Capture the cell that displays the provided text and extract its (x, y) central coordinate. 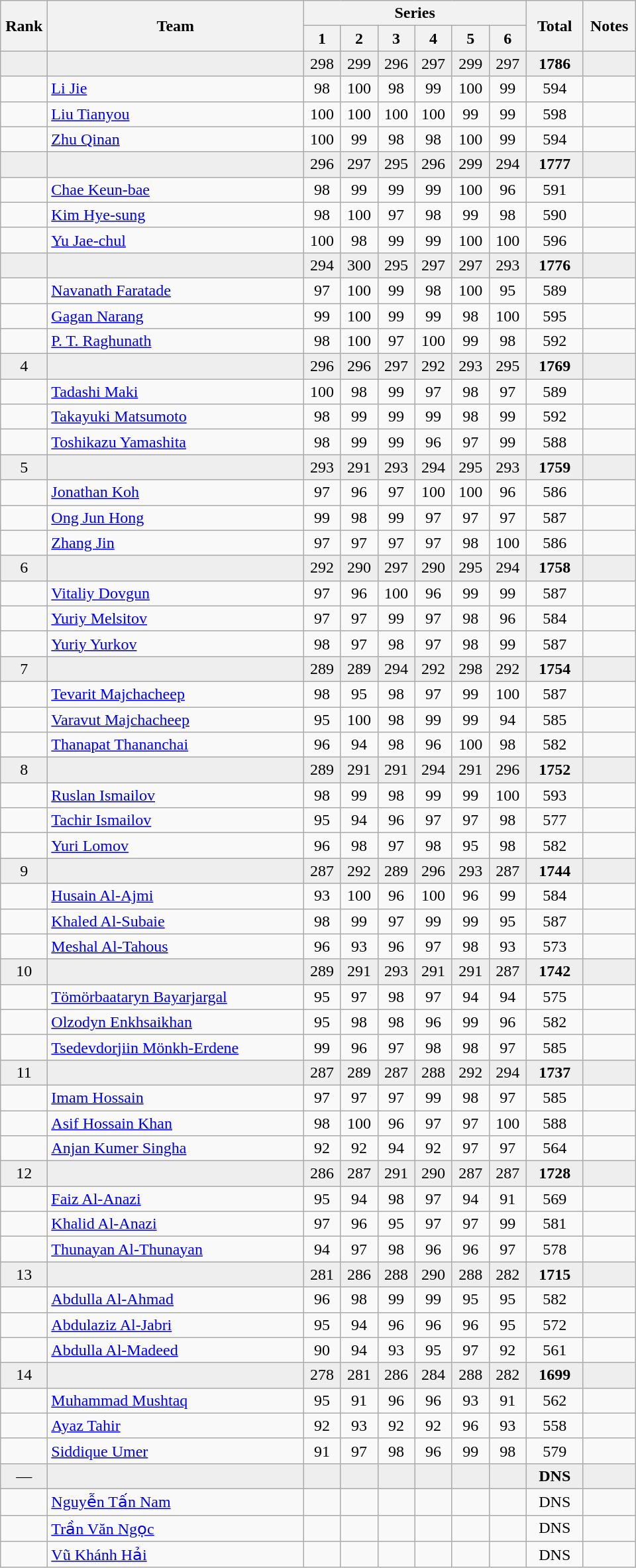
590 (555, 215)
Vũ Khánh Hải (176, 1555)
Ruslan Ismailov (176, 795)
1786 (555, 64)
1754 (555, 669)
Ayaz Tahir (176, 1426)
3 (396, 38)
Abdulla Al-Madeed (176, 1350)
598 (555, 114)
Series (415, 13)
572 (555, 1325)
579 (555, 1451)
Li Jie (176, 89)
1758 (555, 568)
1744 (555, 871)
Vitaliy Dovgun (176, 593)
Team (176, 26)
Ong Jun Hong (176, 518)
Khaled Al-Subaie (176, 921)
Takayuki Matsumoto (176, 417)
Meshal Al-Tahous (176, 946)
1699 (555, 1375)
278 (322, 1375)
2 (359, 38)
Notes (609, 26)
Jonathan Koh (176, 492)
P. T. Raghunath (176, 341)
564 (555, 1148)
Asif Hossain Khan (176, 1123)
284 (433, 1375)
13 (24, 1274)
Tömörbaataryn Bayarjargal (176, 997)
573 (555, 946)
Imam Hossain (176, 1097)
Yuriy Yurkov (176, 644)
Anjan Kumer Singha (176, 1148)
Abdulla Al-Ahmad (176, 1300)
7 (24, 669)
90 (322, 1350)
558 (555, 1426)
Faiz Al-Anazi (176, 1199)
Thunayan Al-Thunayan (176, 1249)
12 (24, 1174)
575 (555, 997)
1776 (555, 265)
Total (555, 26)
Khalid Al-Anazi (176, 1224)
562 (555, 1400)
Husain Al-Ajmi (176, 896)
— (24, 1476)
596 (555, 240)
Trần Văn Ngọc (176, 1528)
581 (555, 1224)
593 (555, 795)
Tsedevdorjiin Mönkh-Erdene (176, 1047)
Zhu Qinan (176, 139)
Navanath Faratade (176, 290)
Tachir Ismailov (176, 820)
Tadashi Maki (176, 392)
1 (322, 38)
8 (24, 770)
561 (555, 1350)
1715 (555, 1274)
1752 (555, 770)
Olzodyn Enkhsaikhan (176, 1022)
Thanapat Thananchai (176, 745)
Tevarit Majchacheep (176, 694)
Varavut Majchacheep (176, 719)
Yuriy Melsitov (176, 618)
Rank (24, 26)
1742 (555, 972)
1777 (555, 164)
Nguyễn Tấn Nam (176, 1502)
Yu Jae-chul (176, 240)
Abdulaziz Al-Jabri (176, 1325)
1759 (555, 467)
Siddique Umer (176, 1451)
595 (555, 316)
14 (24, 1375)
10 (24, 972)
Yuri Lomov (176, 846)
Muhammad Mushtaq (176, 1400)
1728 (555, 1174)
Zhang Jin (176, 543)
578 (555, 1249)
591 (555, 190)
Liu Tianyou (176, 114)
Kim Hye-sung (176, 215)
1737 (555, 1072)
9 (24, 871)
569 (555, 1199)
300 (359, 265)
Toshikazu Yamashita (176, 442)
Chae Keun-bae (176, 190)
11 (24, 1072)
1769 (555, 366)
577 (555, 820)
Gagan Narang (176, 316)
